Locate the cell with the specified text and output its (x, y) center coordinate. 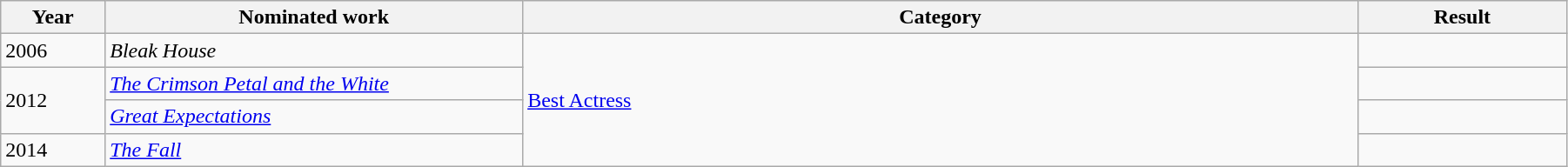
Best Actress (941, 100)
2012 (53, 100)
2006 (53, 50)
The Fall (314, 150)
Great Expectations (314, 117)
2014 (53, 150)
Year (53, 17)
Category (941, 17)
Result (1462, 17)
The Crimson Petal and the White (314, 83)
Bleak House (314, 50)
Nominated work (314, 17)
